Return (X, Y) of the center of cell containing provided text 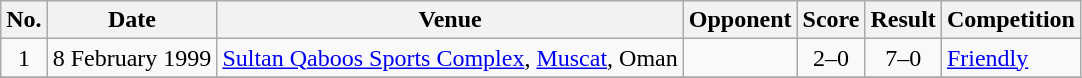
No. (24, 20)
1 (24, 58)
Competition (1010, 20)
Venue (450, 20)
Score (831, 20)
Opponent (740, 20)
7–0 (903, 58)
Date (132, 20)
Sultan Qaboos Sports Complex, Muscat, Oman (450, 58)
Result (903, 20)
2–0 (831, 58)
8 February 1999 (132, 58)
Friendly (1010, 58)
